Determine the [X, Y] coordinate at the center of the cell enclosing the given text.  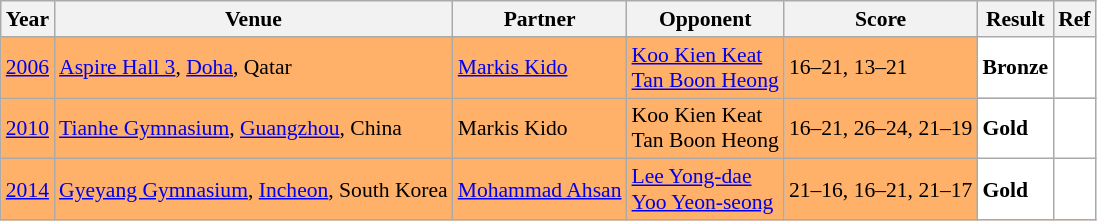
Tianhe Gymnasium, Guangzhou, China [254, 128]
Gyeyang Gymnasium, Incheon, South Korea [254, 190]
Year [28, 19]
21–16, 16–21, 21–17 [881, 190]
Opponent [706, 19]
2014 [28, 190]
Ref [1074, 19]
Mohammad Ahsan [540, 190]
2006 [28, 68]
Bronze [1015, 68]
Result [1015, 19]
2010 [28, 128]
Venue [254, 19]
Score [881, 19]
Lee Yong-dae Yoo Yeon-seong [706, 190]
Aspire Hall 3, Doha, Qatar [254, 68]
16–21, 13–21 [881, 68]
16–21, 26–24, 21–19 [881, 128]
Partner [540, 19]
